Scan for the cell matching the given text and deliver its (x, y) coordinate at center. 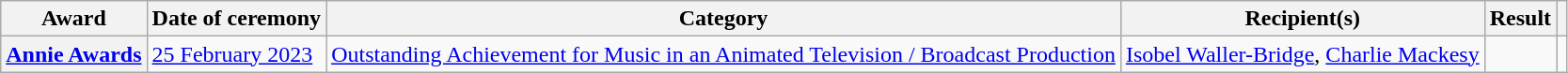
Recipient(s) (1302, 19)
Annie Awards (73, 54)
Category (724, 19)
Result (1520, 19)
Award (73, 19)
25 February 2023 (237, 54)
Isobel Waller-Bridge, Charlie Mackesy (1302, 54)
Date of ceremony (237, 19)
Outstanding Achievement for Music in an Animated Television / Broadcast Production (724, 54)
